Find where the given text appears and provide that cell's center as [x, y] coordinate. 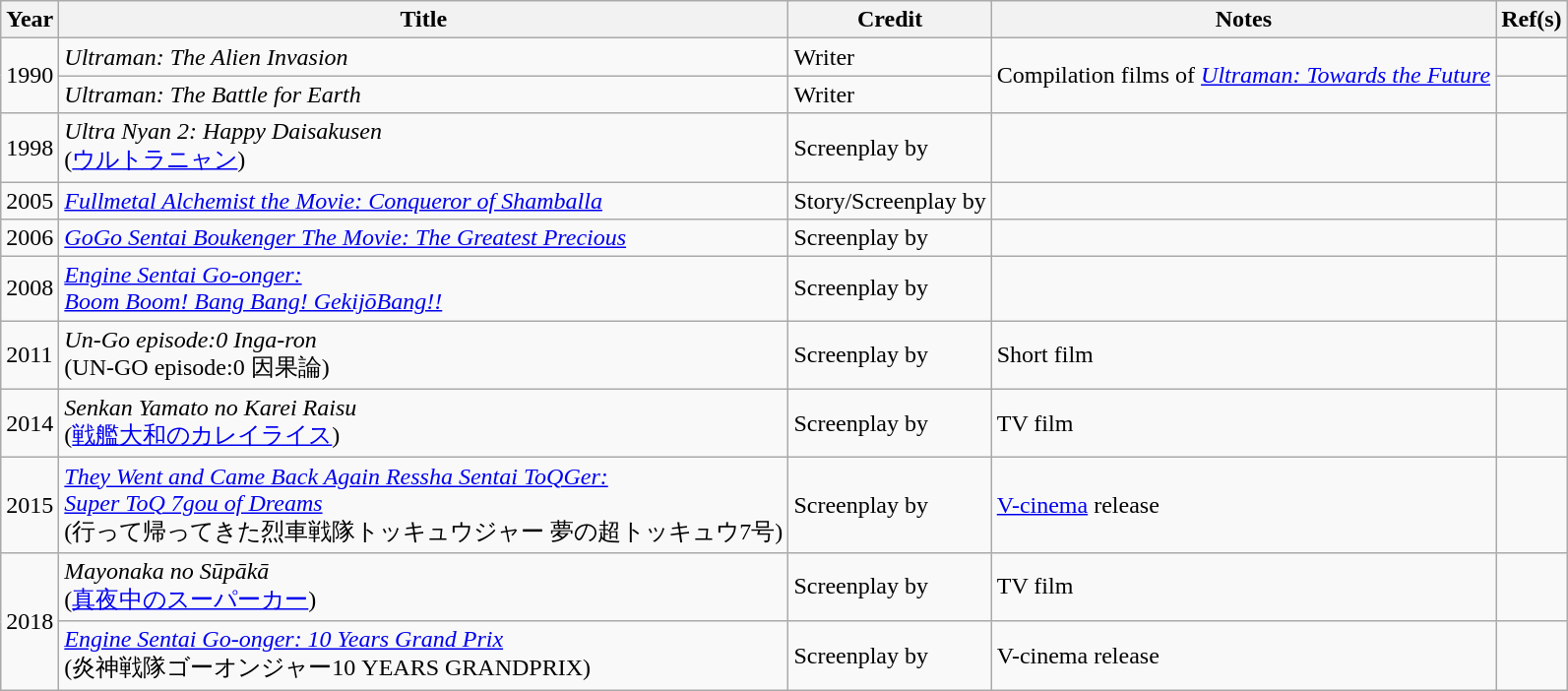
Ultraman: The Alien Invasion [423, 57]
Ref(s) [1532, 20]
Compilation films of Ultraman: Towards the Future [1243, 76]
Un-Go episode:0 Inga-ron(UN-GO episode:0 因果論) [423, 355]
Story/Screenplay by [890, 200]
Senkan Yamato no Karei Raisu(戦艦大和のカレイライス) [423, 423]
Ultraman: The Battle for Earth [423, 94]
Fullmetal Alchemist the Movie: Conqueror of Shamballa [423, 200]
Short film [1243, 355]
Ultra Nyan 2: Happy Daisakusen(ウルトラニャン) [423, 148]
Title [423, 20]
GoGo Sentai Boukenger The Movie: The Greatest Precious [423, 238]
2015 [30, 506]
Engine Sentai Go-onger: 10 Years Grand Prix(炎神戦隊ゴーオンジャー10 YEARS GRANDPRIX) [423, 656]
1990 [30, 76]
2018 [30, 620]
2014 [30, 423]
2006 [30, 238]
Year [30, 20]
Notes [1243, 20]
1998 [30, 148]
2011 [30, 355]
Engine Sentai Go-onger:Boom Boom! Bang Bang! GekijōBang!! [423, 289]
Credit [890, 20]
Mayonaka no Sūpākā(真夜中のスーパーカー) [423, 587]
2008 [30, 289]
They Went and Came Back Again Ressha Sentai ToQGer:Super ToQ 7gou of Dreams(行って帰ってきた烈車戦隊トッキュウジャー 夢の超トッキュウ7号) [423, 506]
2005 [30, 200]
